From the cell containing the given text, extract its center point as [x, y] coordinate. 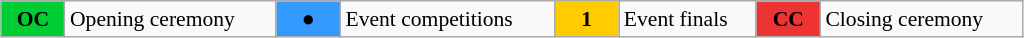
● [308, 19]
Opening ceremony [170, 19]
OC [33, 19]
Event finals [688, 19]
Event competitions [447, 19]
CC [788, 19]
1 [587, 19]
Closing ceremony [922, 19]
